Find where the given text appears and provide that cell's center as [x, y] coordinate. 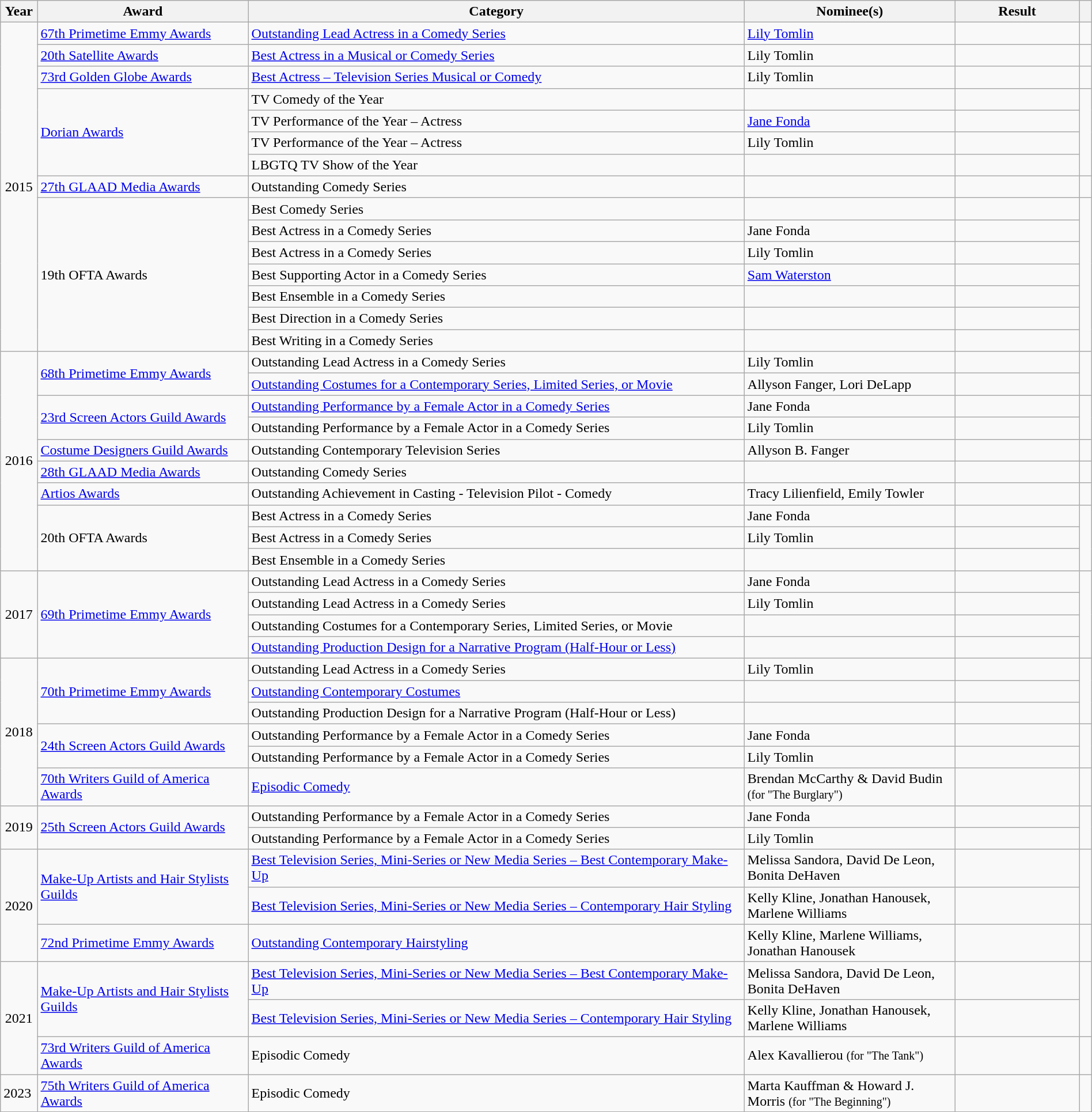
Kelly Kline, Marlene Williams, Jonathan Hanousek [850, 943]
Award [143, 12]
28th GLAAD Media Awards [143, 472]
Marta Kauffman & Howard J. Morris (for "The Beginning") [850, 1092]
2018 [19, 732]
Outstanding Contemporary Television Series [496, 450]
Outstanding Contemporary Hairstyling [496, 943]
Year [19, 12]
Tracy Lilienfield, Emily Towler [850, 494]
Best Direction in a Comedy Series [496, 319]
67th Primetime Emmy Awards [143, 33]
20th OFTA Awards [143, 538]
Category [496, 12]
24th Screen Actors Guild Awards [143, 746]
73rd Golden Globe Awards [143, 77]
Allyson B. Fanger [850, 450]
Alex Kavallierou (for "The Tank") [850, 1056]
Outstanding Contemporary Costumes [496, 691]
70th Writers Guild of America Awards [143, 787]
20th Satellite Awards [143, 55]
Dorian Awards [143, 132]
Result [1017, 12]
2019 [19, 827]
27th GLAAD Media Awards [143, 187]
72nd Primetime Emmy Awards [143, 943]
Best Comedy Series [496, 209]
2015 [19, 187]
2020 [19, 906]
Outstanding Achievement in Casting - Television Pilot - Comedy [496, 494]
69th Primetime Emmy Awards [143, 614]
2016 [19, 461]
25th Screen Actors Guild Awards [143, 827]
2017 [19, 614]
Costume Designers Guild Awards [143, 450]
Best Actress in a Musical or Comedy Series [496, 55]
Best Writing in a Comedy Series [496, 341]
Sam Waterston [850, 275]
Nominee(s) [850, 12]
Best Supporting Actor in a Comedy Series [496, 275]
70th Primetime Emmy Awards [143, 691]
68th Primetime Emmy Awards [143, 373]
Best Actress – Television Series Musical or Comedy [496, 77]
LBGTQ TV Show of the Year [496, 165]
73rd Writers Guild of America Awards [143, 1056]
Brendan McCarthy & David Budin (for "The Burglary") [850, 787]
2023 [19, 1092]
75th Writers Guild of America Awards [143, 1092]
Allyson Fanger, Lori DeLapp [850, 384]
19th OFTA Awards [143, 274]
2021 [19, 1018]
Artios Awards [143, 494]
TV Comedy of the Year [496, 99]
23rd Screen Actors Guild Awards [143, 417]
